From the cell containing the given text, extract its center point as [X, Y] coordinate. 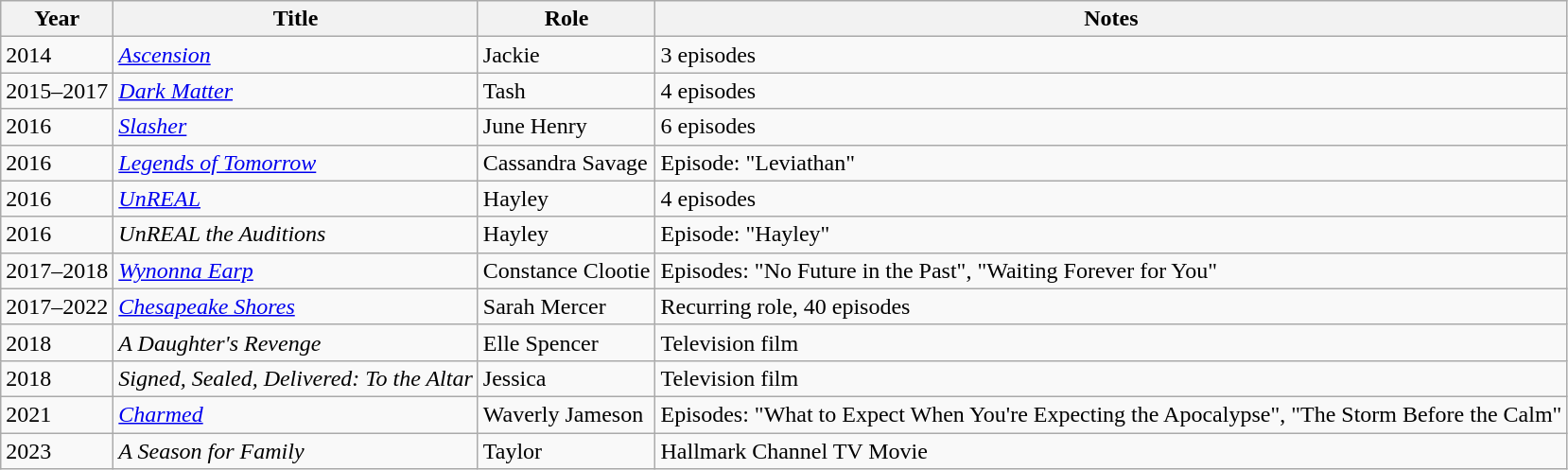
Role [566, 19]
UnREAL [295, 199]
Constance Clootie [566, 270]
Title [295, 19]
Year [57, 19]
2014 [57, 55]
Episode: "Hayley" [1111, 235]
Hallmark Channel TV Movie [1111, 451]
Episodes: "What to Expect When You're Expecting the Apocalypse", "The Storm Before the Calm" [1111, 414]
Cassandra Savage [566, 163]
Legends of Tomorrow [295, 163]
Waverly Jameson [566, 414]
June Henry [566, 127]
Tash [566, 91]
Wynonna Earp [295, 270]
Jackie [566, 55]
Taylor [566, 451]
2015–2017 [57, 91]
2023 [57, 451]
2017–2018 [57, 270]
Charmed [295, 414]
Episode: "Leviathan" [1111, 163]
A Season for Family [295, 451]
Chesapeake Shores [295, 306]
Ascension [295, 55]
6 episodes [1111, 127]
Signed, Sealed, Delivered: To the Altar [295, 378]
Recurring role, 40 episodes [1111, 306]
Dark Matter [295, 91]
Elle Spencer [566, 342]
2017–2022 [57, 306]
Jessica [566, 378]
Episodes: "No Future in the Past", "Waiting Forever for You" [1111, 270]
Slasher [295, 127]
3 episodes [1111, 55]
A Daughter's Revenge [295, 342]
UnREAL the Auditions [295, 235]
2021 [57, 414]
Sarah Mercer [566, 306]
Notes [1111, 19]
